Locate the cell with the specified text and output its (x, y) center coordinate. 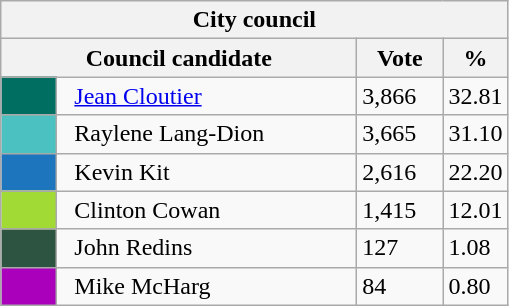
22.20 (476, 172)
John Redins (207, 248)
Jean Cloutier (207, 96)
Council candidate (179, 58)
% (476, 58)
2,616 (400, 172)
Raylene Lang-Dion (207, 134)
Mike McHarg (207, 286)
3,665 (400, 134)
84 (400, 286)
City council (254, 20)
3,866 (400, 96)
Clinton Cowan (207, 210)
127 (400, 248)
Kevin Kit (207, 172)
1,415 (400, 210)
1.08 (476, 248)
12.01 (476, 210)
32.81 (476, 96)
31.10 (476, 134)
Vote (400, 58)
0.80 (476, 286)
